Locate the cell with the specified text and output its (x, y) center coordinate. 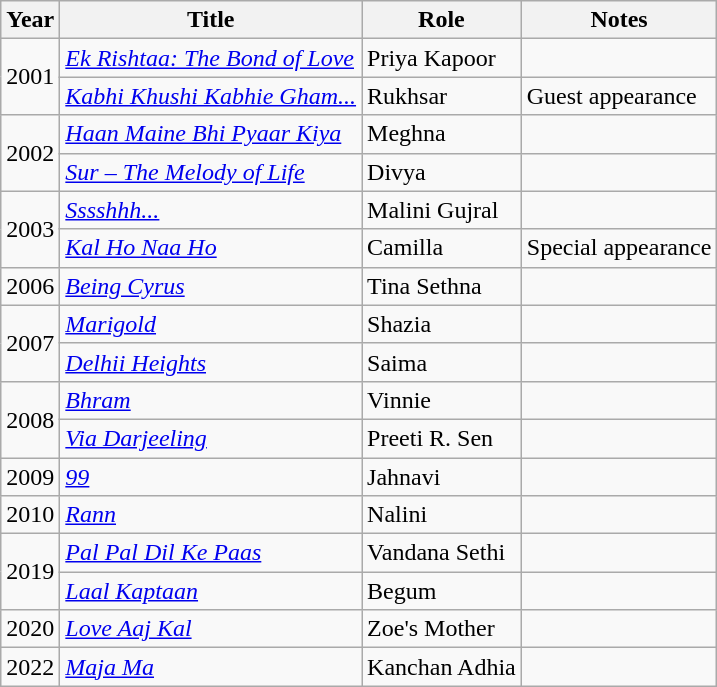
Camilla (442, 248)
Tina Sethna (442, 286)
Rann (211, 515)
Delhii Heights (211, 362)
Vandana Sethi (442, 553)
Guest appearance (619, 96)
2008 (30, 419)
2020 (30, 629)
Sssshhh... (211, 210)
Role (442, 20)
Haan Maine Bhi Pyaar Kiya (211, 134)
Title (211, 20)
Pal Pal Dil Ke Paas (211, 553)
Meghna (442, 134)
2022 (30, 667)
Via Darjeeling (211, 438)
2006 (30, 286)
2009 (30, 477)
Kanchan Adhia (442, 667)
Bhram (211, 400)
Rukhsar (442, 96)
Year (30, 20)
Shazia (442, 324)
Kabhi Khushi Kabhie Gham... (211, 96)
2001 (30, 77)
2007 (30, 343)
2019 (30, 572)
Malini Gujral (442, 210)
Vinnie (442, 400)
Love Aaj Kal (211, 629)
Ek Rishtaa: The Bond of Love (211, 58)
2010 (30, 515)
Maja Ma (211, 667)
Nalini (442, 515)
Priya Kapoor (442, 58)
Laal Kaptaan (211, 591)
Divya (442, 172)
2002 (30, 153)
99 (211, 477)
Being Cyrus (211, 286)
2003 (30, 229)
Preeti R. Sen (442, 438)
Special appearance (619, 248)
Saima (442, 362)
Zoe's Mother (442, 629)
Notes (619, 20)
Marigold (211, 324)
Begum (442, 591)
Jahnavi (442, 477)
Sur – The Melody of Life (211, 172)
Kal Ho Naa Ho (211, 248)
